Locate the cell with the specified text and output its [x, y] center coordinate. 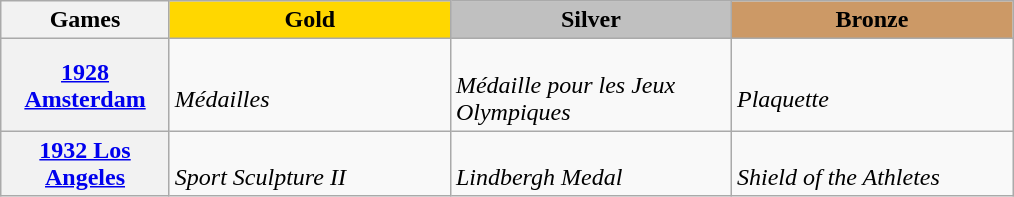
Gold [310, 20]
Médailles [310, 85]
Médaille pour les Jeux Olympiques [590, 85]
Games [86, 20]
Lindbergh Medal [590, 164]
Plaquette [872, 85]
Bronze [872, 20]
1928 Amsterdam [86, 85]
Shield of the Athletes [872, 164]
Sport Sculpture II [310, 164]
Silver [590, 20]
1932 Los Angeles [86, 164]
